For the text-containing cell, return its midpoint in [X, Y] coordinate format. 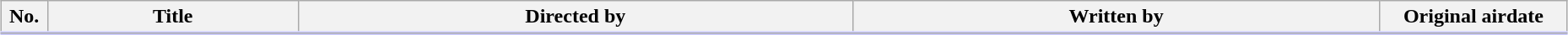
Title [172, 17]
Written by [1117, 17]
Original airdate [1473, 17]
No. [24, 17]
Directed by [576, 17]
